For the text-containing cell, return its midpoint in (X, Y) coordinate format. 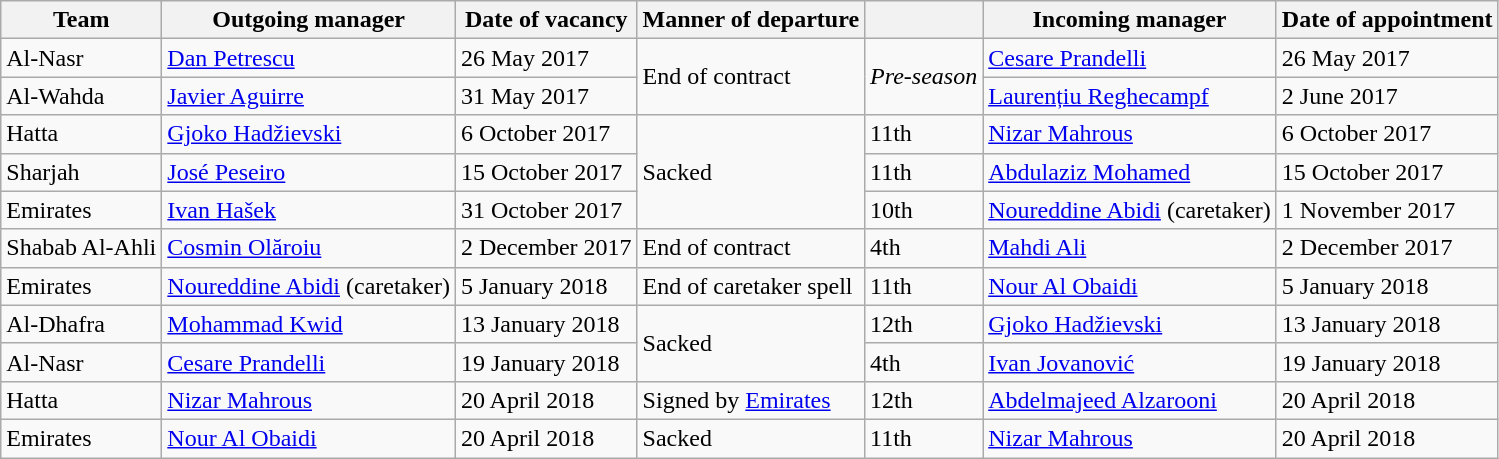
Manner of departure (750, 20)
Mohammad Kwid (309, 324)
End of caretaker spell (750, 286)
Signed by Emirates (750, 400)
Javier Aguirre (309, 96)
Date of appointment (1387, 20)
Al-Wahda (82, 96)
31 October 2017 (546, 210)
10th (924, 210)
Laurențiu Reghecampf (1130, 96)
Ivan Hašek (309, 210)
Outgoing manager (309, 20)
Sharjah (82, 172)
Ivan Jovanović (1130, 362)
Date of vacancy (546, 20)
Mahdi Ali (1130, 248)
1 November 2017 (1387, 210)
Abdelmajeed Alzarooni (1130, 400)
Pre-season (924, 77)
Abdulaziz Mohamed (1130, 172)
Al-Dhafra (82, 324)
Team (82, 20)
Shabab Al-Ahli (82, 248)
Incoming manager (1130, 20)
Cosmin Olăroiu (309, 248)
2 June 2017 (1387, 96)
José Peseiro (309, 172)
Dan Petrescu (309, 58)
31 May 2017 (546, 96)
